Detect which cell encompasses the target text, then output its (X, Y) center coordinate. 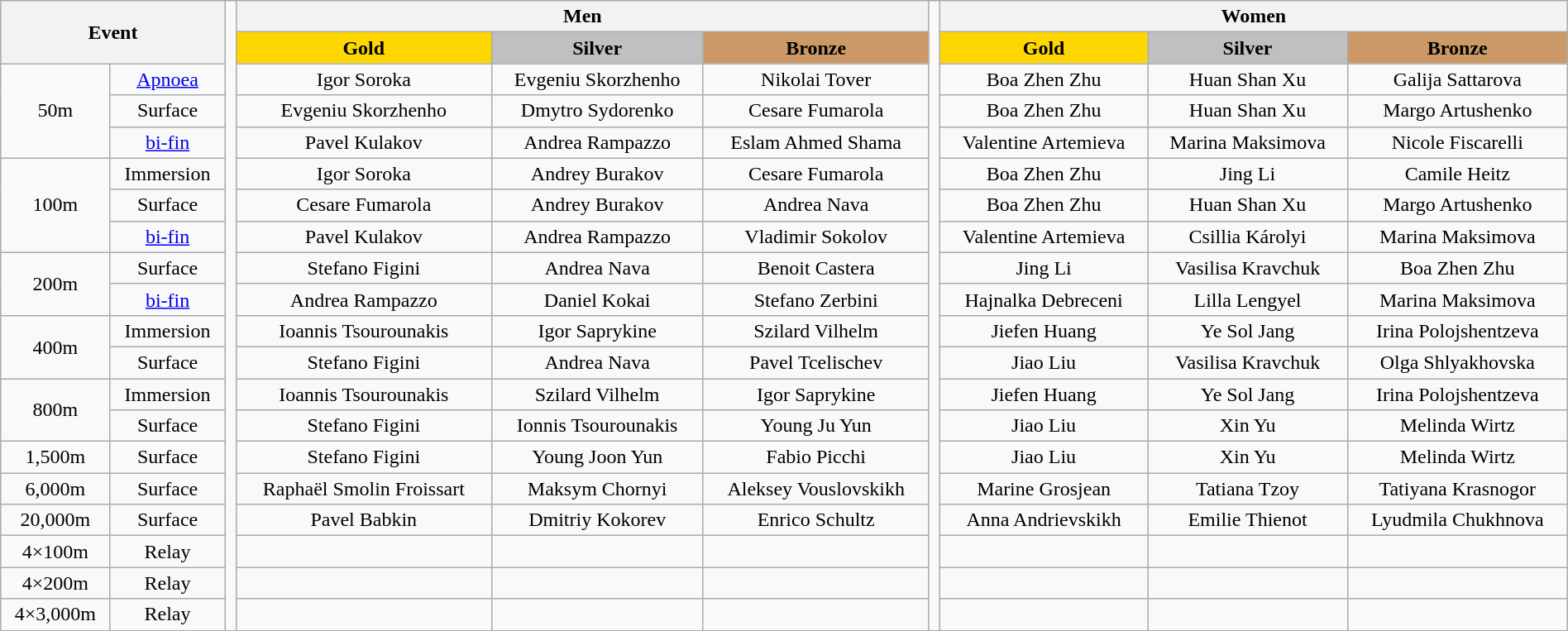
Eslam Ahmed Shama (815, 142)
Vladimir Sokolov (815, 237)
Lilla Lengyel (1248, 299)
Young Joon Yun (597, 457)
Aleksey Vouslovskikh (815, 489)
Galija Sattarova (1457, 79)
Olga Shlyakhovska (1457, 362)
Enrico Schultz (815, 520)
Benoit Castera (815, 268)
Pavel Tcelischev (815, 362)
Anna Andrievskikh (1044, 520)
Stefano Zerbini (815, 299)
200m (55, 284)
Maksym Chornyi (597, 489)
Apnoea (167, 79)
Tatiana Tzoy (1248, 489)
20,000m (55, 520)
400m (55, 347)
6,000m (55, 489)
Tatiyana Krasnogor (1457, 489)
Women (1254, 17)
Daniel Kokai (597, 299)
Emilie Thienot (1248, 520)
Pavel Babkin (364, 520)
Nicole Fiscarelli (1457, 142)
4×100m (55, 552)
Event (112, 32)
Young Ju Yun (815, 426)
Dmitriy Kokorev (597, 520)
Lyudmila Chukhnova (1457, 520)
4×200m (55, 583)
1,500m (55, 457)
Csillia Károlyi (1248, 237)
Fabio Picchi (815, 457)
800m (55, 410)
Dmytro Sydorenko (597, 111)
Marine Grosjean (1044, 489)
Ionnis Tsourounakis (597, 426)
50m (55, 111)
Hajnalka Debreceni (1044, 299)
4×3,000m (55, 614)
Camile Heitz (1457, 174)
Nikolai Tover (815, 79)
Men (583, 17)
100m (55, 205)
Raphaël Smolin Froissart (364, 489)
